Pinpoint the cell where the given text exists, returning its (x, y) midpoint coordinate. 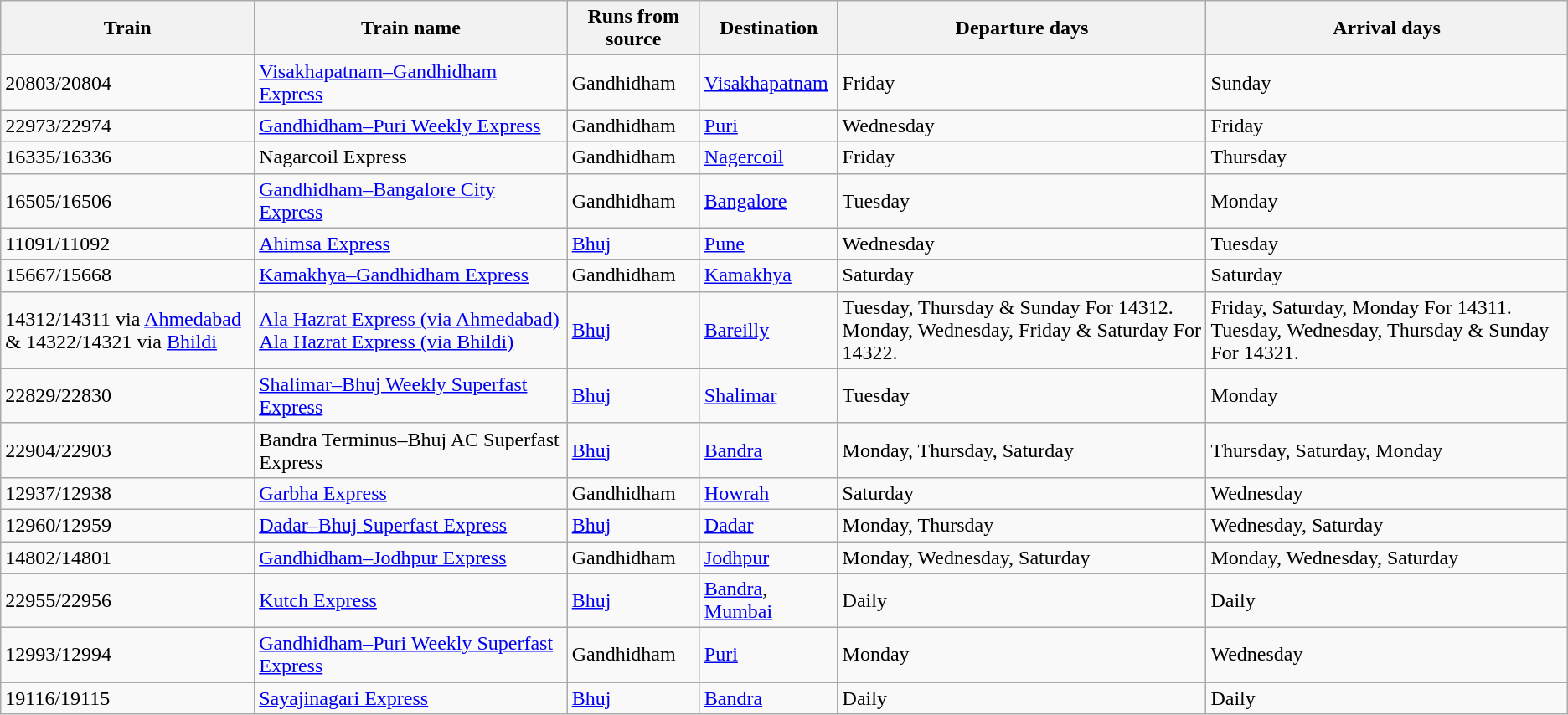
14312/14311 via Ahmedabad & 14322/14321 via Bhildi (127, 330)
Destination (769, 28)
Bangalore (769, 201)
Ala Hazrat Express (via Ahmedabad) Ala Hazrat Express (via Bhildi) (410, 330)
14802/14801 (127, 557)
16505/16506 (127, 201)
Gandhidham–Puri Weekly Express (410, 126)
22829/22830 (127, 395)
Kutch Express (410, 601)
Visakhapatnam–Gandhidham Express (410, 82)
Pune (769, 244)
Howrah (769, 493)
Bandra Terminus–Bhuj AC Superfast Express (410, 450)
Arrival days (1387, 28)
Tuesday, Thursday & Sunday For 14312. Monday, Wednesday, Friday & Saturday For 14322. (1022, 330)
Gandhidham–Puri Weekly Superfast Express (410, 655)
Dadar–Bhuj Superfast Express (410, 525)
Bareilly (769, 330)
19116/19115 (127, 698)
Train (127, 28)
Wednesday, Saturday (1387, 525)
Friday, Saturday, Monday For 14311. Tuesday, Wednesday, Thursday & Sunday For 14321. (1387, 330)
Gandhidham–Jodhpur Express (410, 557)
20803/20804 (127, 82)
Shalimar (769, 395)
Thursday (1387, 157)
Departure days (1022, 28)
Runs from source (633, 28)
15667/15668 (127, 275)
Visakhapatnam (769, 82)
Monday, Thursday, Saturday (1022, 450)
Jodhpur (769, 557)
Shalimar–Bhuj Weekly Superfast Express (410, 395)
Gandhidham–Bangalore City Express (410, 201)
Kamakhya (769, 275)
Garbha Express (410, 493)
12937/12938 (127, 493)
Train name (410, 28)
Thursday, Saturday, Monday (1387, 450)
Nagarcoil Express (410, 157)
11091/11092 (127, 244)
Bandra, Mumbai (769, 601)
Dadar (769, 525)
22904/22903 (127, 450)
Monday, Thursday (1022, 525)
12960/12959 (127, 525)
Kamakhya–Gandhidham Express (410, 275)
Sunday (1387, 82)
16335/16336 (127, 157)
Ahimsa Express (410, 244)
12993/12994 (127, 655)
22973/22974 (127, 126)
Nagercoil (769, 157)
Sayajinagari Express (410, 698)
22955/22956 (127, 601)
